Return [x, y] of the center of cell containing provided text 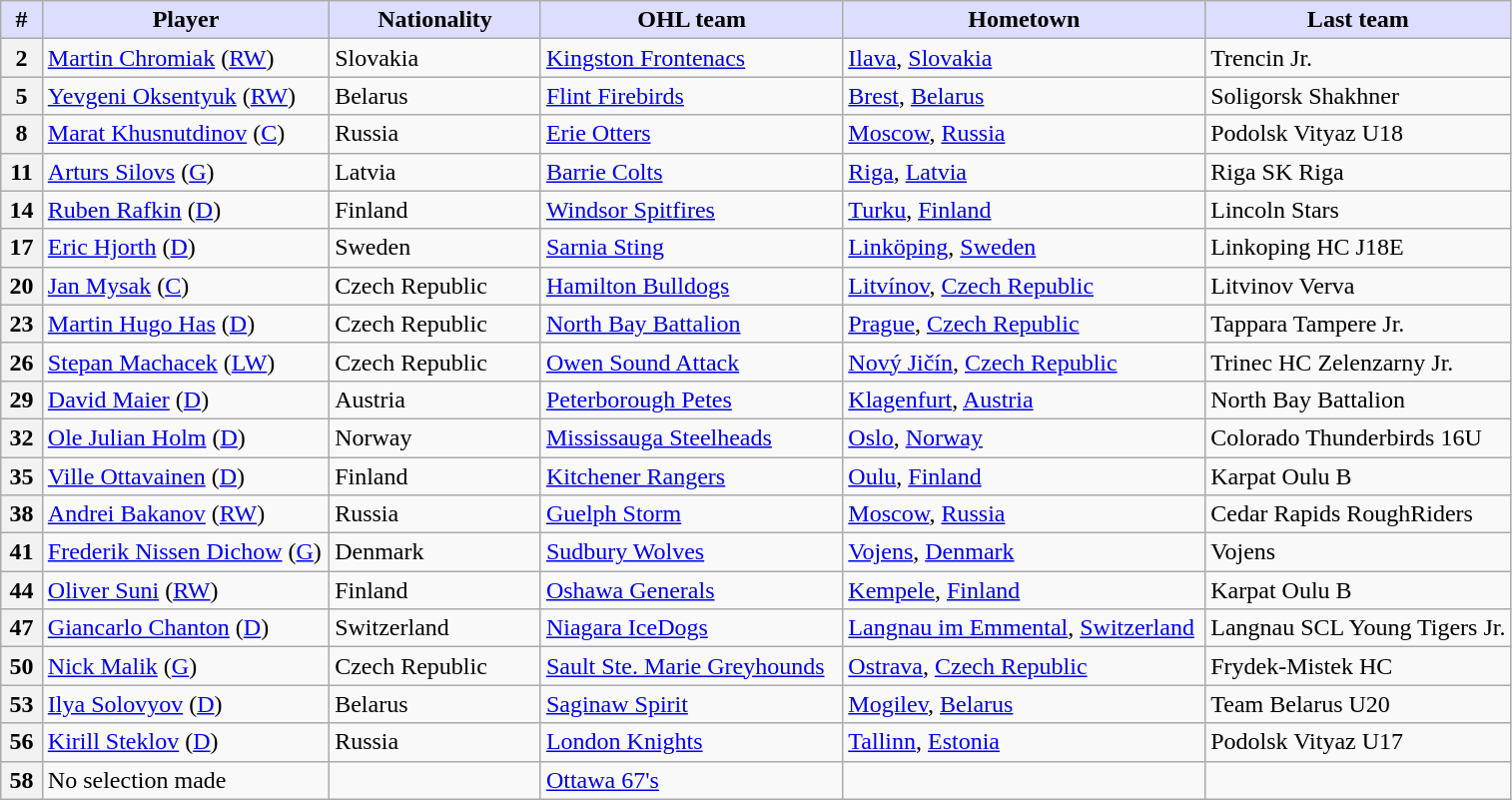
Martin Chromiak (RW) [186, 58]
Turku, Finland [1025, 210]
17 [22, 248]
Martin Hugo Has (D) [186, 324]
26 [22, 362]
Linkoping HC J18E [1358, 248]
Trinec HC Zelenzarny Jr. [1358, 362]
38 [22, 514]
Ilava, Slovakia [1025, 58]
Guelph Storm [691, 514]
Switzerland [435, 628]
Player [186, 20]
Nový Jičín, Czech Republic [1025, 362]
Marat Khusnutdinov (C) [186, 134]
Frederik Nissen Dichow (G) [186, 552]
23 [22, 324]
Cedar Rapids RoughRiders [1358, 514]
No selection made [186, 780]
Eric Hjorth (D) [186, 248]
29 [22, 400]
Ruben Rafkin (D) [186, 210]
Litvínov, Czech Republic [1025, 286]
Oslo, Norway [1025, 437]
Ottawa 67's [691, 780]
50 [22, 666]
Ville Ottavainen (D) [186, 476]
14 [22, 210]
London Knights [691, 742]
Ilya Solovyov (D) [186, 704]
OHL team [691, 20]
Riga SK Riga [1358, 172]
Kirill Steklov (D) [186, 742]
# [22, 20]
Denmark [435, 552]
Podolsk Vityaz U18 [1358, 134]
Podolsk Vityaz U17 [1358, 742]
Soligorsk Shakhner [1358, 96]
Oulu, Finland [1025, 476]
Langnau im Emmental, Switzerland [1025, 628]
Oliver Suni (RW) [186, 590]
David Maier (D) [186, 400]
Tallinn, Estonia [1025, 742]
41 [22, 552]
Vojens [1358, 552]
Owen Sound Attack [691, 362]
Flint Firebirds [691, 96]
Prague, Czech Republic [1025, 324]
Litvinov Verva [1358, 286]
2 [22, 58]
35 [22, 476]
Hometown [1025, 20]
Austria [435, 400]
11 [22, 172]
Kempele, Finland [1025, 590]
Slovakia [435, 58]
Jan Mysak (C) [186, 286]
Sarnia Sting [691, 248]
Norway [435, 437]
Brest, Belarus [1025, 96]
Nationality [435, 20]
Erie Otters [691, 134]
5 [22, 96]
Andrei Bakanov (RW) [186, 514]
Nick Malik (G) [186, 666]
Sault Ste. Marie Greyhounds [691, 666]
Hamilton Bulldogs [691, 286]
8 [22, 134]
Tappara Tampere Jr. [1358, 324]
Ole Julian Holm (D) [186, 437]
Yevgeni Oksentyuk (RW) [186, 96]
44 [22, 590]
Mississauga Steelheads [691, 437]
58 [22, 780]
53 [22, 704]
Sweden [435, 248]
Colorado Thunderbirds 16U [1358, 437]
Mogilev, Belarus [1025, 704]
Stepan Machacek (LW) [186, 362]
Niagara IceDogs [691, 628]
Arturs Silovs (G) [186, 172]
47 [22, 628]
Peterborough Petes [691, 400]
Kitchener Rangers [691, 476]
Last team [1358, 20]
Windsor Spitfires [691, 210]
Trencin Jr. [1358, 58]
Team Belarus U20 [1358, 704]
Ostrava, Czech Republic [1025, 666]
Kingston Frontenacs [691, 58]
Riga, Latvia [1025, 172]
Linköping, Sweden [1025, 248]
Klagenfurt, Austria [1025, 400]
Sudbury Wolves [691, 552]
Frydek-Mistek HC [1358, 666]
56 [22, 742]
Saginaw Spirit [691, 704]
Lincoln Stars [1358, 210]
Latvia [435, 172]
Vojens, Denmark [1025, 552]
Barrie Colts [691, 172]
Oshawa Generals [691, 590]
32 [22, 437]
Langnau SCL Young Tigers Jr. [1358, 628]
20 [22, 286]
Giancarlo Chanton (D) [186, 628]
